Detect which cell encompasses the target text, then output its [x, y] center coordinate. 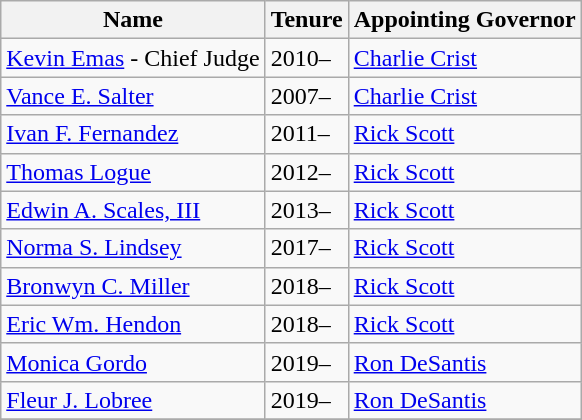
Name [133, 20]
Vance E. Salter [133, 96]
2011– [306, 134]
2010– [306, 58]
Monica Gordo [133, 362]
Fleur J. Lobree [133, 400]
Thomas Logue [133, 172]
2007– [306, 96]
Bronwyn C. Miller [133, 286]
Edwin A. Scales, III [133, 210]
2017– [306, 248]
Ivan F. Fernandez [133, 134]
Kevin Emas - Chief Judge [133, 58]
Appointing Governor [464, 20]
2013– [306, 210]
Norma S. Lindsey [133, 248]
Tenure [306, 20]
2012– [306, 172]
Eric Wm. Hendon [133, 324]
